Extract the (X, Y) coordinate from the center of the cell holding the provided text.  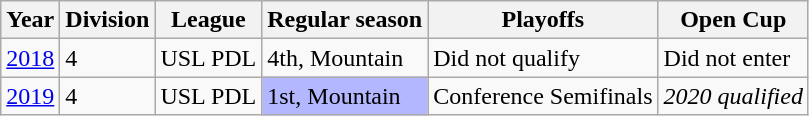
Regular season (345, 20)
2018 (30, 58)
Did not enter (733, 58)
Conference Semifinals (543, 96)
League (208, 20)
1st, Mountain (345, 96)
Open Cup (733, 20)
2019 (30, 96)
Division (108, 20)
2020 qualified (733, 96)
Year (30, 20)
Did not qualify (543, 58)
4th, Mountain (345, 58)
Playoffs (543, 20)
